Determine the (x, y) coordinate at the center of the cell enclosing the given text.  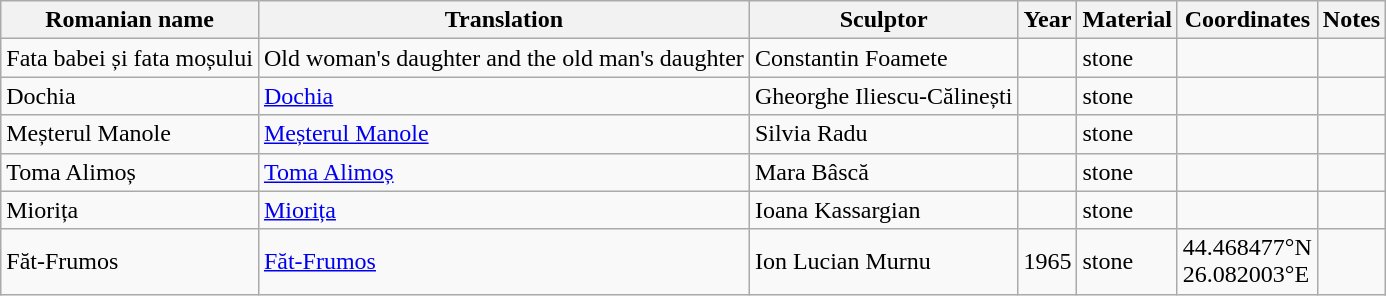
Fata babei și fata moșului (130, 58)
Sculptor (884, 20)
Old woman's daughter and the old man's daughter (504, 58)
Translation (504, 20)
Year (1048, 20)
Mara Bâscă (884, 172)
44.468477°N26.082003°E (1247, 262)
1965 (1048, 262)
Ioana Kassargian (884, 210)
Romanian name (130, 20)
Constantin Foamete (884, 58)
Gheorghe Iliescu-Călinești (884, 96)
Material (1127, 20)
Ion Lucian Murnu (884, 262)
Notes (1351, 20)
Silvia Radu (884, 134)
Coordinates (1247, 20)
